Output the [X, Y] coordinate of the center of the cell containing the given text.  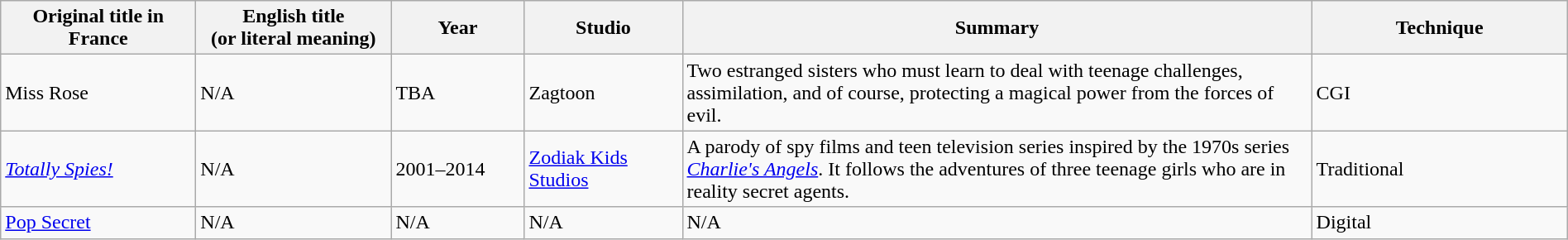
Year [458, 28]
Pop Secret [98, 223]
Miss Rose [98, 93]
English title(or literal meaning) [294, 28]
Original title in France [98, 28]
Zodiak Kids Studios [604, 169]
Summary [997, 28]
Traditional [1439, 169]
CGI [1439, 93]
Studio [604, 28]
Technique [1439, 28]
Digital [1439, 223]
TBA [458, 93]
Totally Spies! [98, 169]
Zagtoon [604, 93]
2001–2014 [458, 169]
